Determine the [X, Y] coordinate at the center of the cell enclosing the given text.  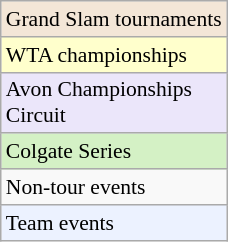
WTA championships [114, 55]
Grand Slam tournaments [114, 19]
Team events [114, 223]
Avon Championships Circuit [114, 102]
Colgate Series [114, 152]
Non-tour events [114, 187]
